Detect which cell encompasses the target text, then output its [x, y] center coordinate. 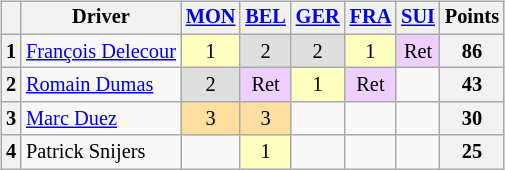
Romain Dumas [101, 85]
Marc Duez [101, 119]
François Delecour [101, 51]
BEL [265, 18]
Patrick Snijers [101, 152]
Driver [101, 18]
MON [211, 18]
Points [472, 18]
SUI [418, 18]
FRA [371, 18]
86 [472, 51]
25 [472, 152]
4 [11, 152]
30 [472, 119]
43 [472, 85]
GER [318, 18]
